Extract the [x, y] coordinate from the center of the cell holding the provided text.  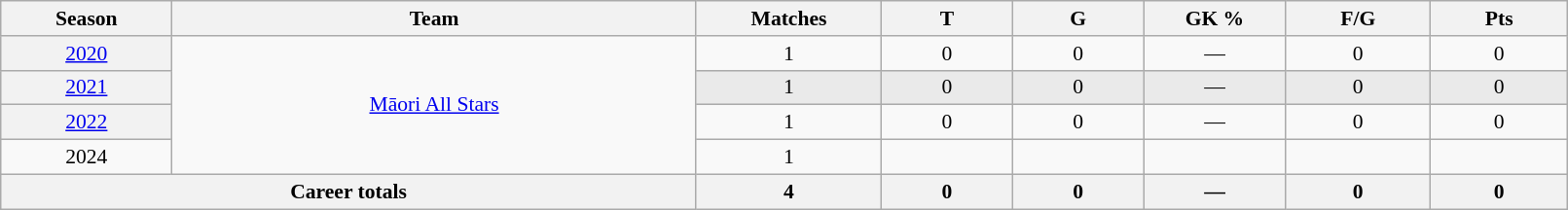
2020 [87, 53]
Pts [1499, 18]
2024 [87, 157]
4 [788, 192]
T [948, 18]
Career totals [348, 192]
Team [434, 18]
GK % [1215, 18]
2022 [87, 122]
Season [87, 18]
F/G [1358, 18]
G [1078, 18]
Matches [788, 18]
2021 [87, 87]
Māori All Stars [434, 105]
